Extract the (X, Y) coordinate from the center of the cell holding the provided text.  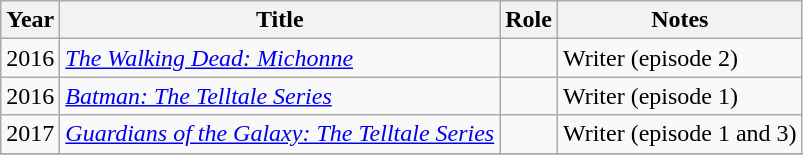
Batman: The Telltale Series (280, 96)
Writer (episode 2) (680, 58)
Notes (680, 20)
Writer (episode 1 and 3) (680, 134)
Writer (episode 1) (680, 96)
Guardians of the Galaxy: The Telltale Series (280, 134)
Title (280, 20)
Role (529, 20)
Year (30, 20)
The Walking Dead: Michonne (280, 58)
2017 (30, 134)
